Determine the (x, y) coordinate at the center of the cell enclosing the given text.  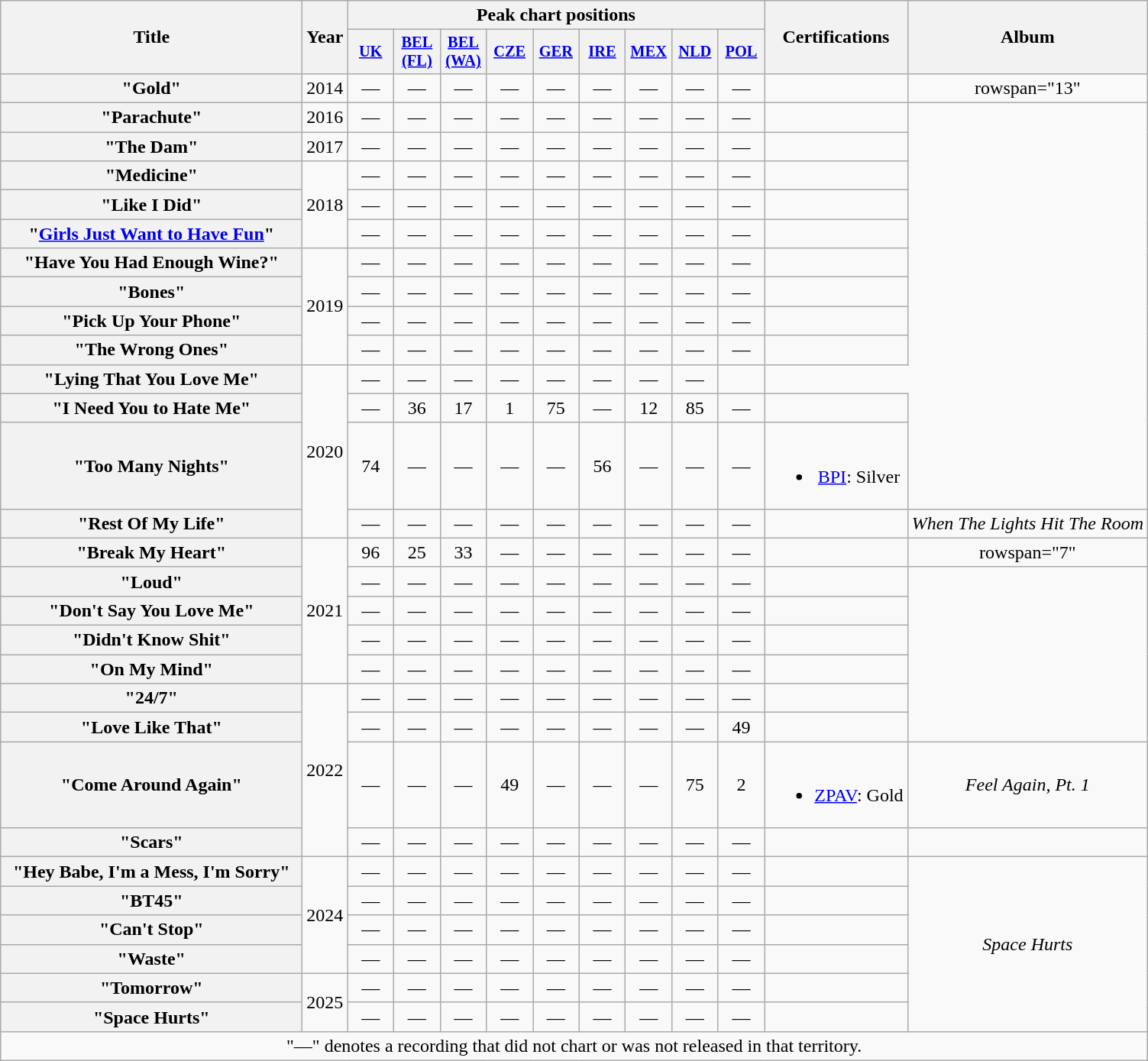
Album (1027, 37)
"Pick Up Your Phone" (151, 321)
"Loud" (151, 581)
"Didn't Know Shit" (151, 640)
NLD (695, 52)
"Rest Of My Life" (151, 523)
85 (695, 408)
2014 (325, 88)
"I Need You to Hate Me" (151, 408)
GER (556, 52)
POL (741, 52)
74 (371, 466)
"Girls Just Want to Have Fun" (151, 234)
2018 (325, 205)
Year (325, 37)
"Too Many Nights" (151, 466)
17 (463, 408)
"Hey Babe, I'm a Mess, I'm Sorry" (151, 872)
2024 (325, 915)
"BT45" (151, 901)
2 (741, 785)
"Lying That You Love Me" (151, 379)
"Can't Stop" (151, 930)
12 (649, 408)
"Come Around Again" (151, 785)
2017 (325, 147)
"Bones" (151, 292)
"24/7" (151, 698)
Certifications (836, 37)
Title (151, 37)
Feel Again, Pt. 1 (1027, 785)
When The Lights Hit The Room (1027, 523)
"Medicine" (151, 176)
Peak chart positions (556, 15)
IRE (602, 52)
"Parachute" (151, 118)
BEL (WA) (463, 52)
2025 (325, 1002)
"The Dam" (151, 147)
Space Hurts (1027, 944)
"On My Mind" (151, 669)
"Gold" (151, 88)
BEL (FL) (417, 52)
"—" denotes a recording that did not chart or was not released in that territory. (574, 1046)
2022 (325, 770)
1 (510, 408)
96 (371, 552)
rowspan="13" (1027, 88)
MEX (649, 52)
ZPAV: Gold (836, 785)
"Have You Had Enough Wine?" (151, 263)
BPI: Silver (836, 466)
"Don't Say You Love Me" (151, 610)
33 (463, 552)
36 (417, 408)
56 (602, 466)
CZE (510, 52)
"Scars" (151, 843)
"Space Hurts" (151, 1017)
"Love Like That" (151, 727)
2019 (325, 306)
"Waste" (151, 959)
"The Wrong Ones" (151, 350)
25 (417, 552)
UK (371, 52)
rowspan="7" (1027, 552)
2016 (325, 118)
"Like I Did" (151, 205)
"Tomorrow" (151, 988)
2021 (325, 610)
2020 (325, 451)
"Break My Heart" (151, 552)
